Extract the (X, Y) coordinate from the center of the cell holding the provided text.  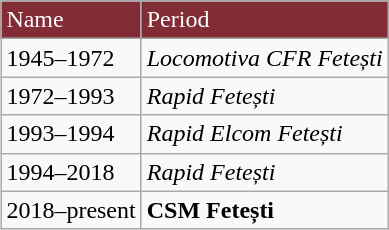
2018–present (71, 210)
Period (264, 20)
Name (71, 20)
CSM Fetești (264, 210)
1993–1994 (71, 134)
1972–1993 (71, 96)
1945–1972 (71, 58)
Locomotiva CFR Fetești (264, 58)
1994–2018 (71, 172)
Rapid Elcom Fetești (264, 134)
